Extract the [X, Y] coordinate from the center of the cell holding the provided text.  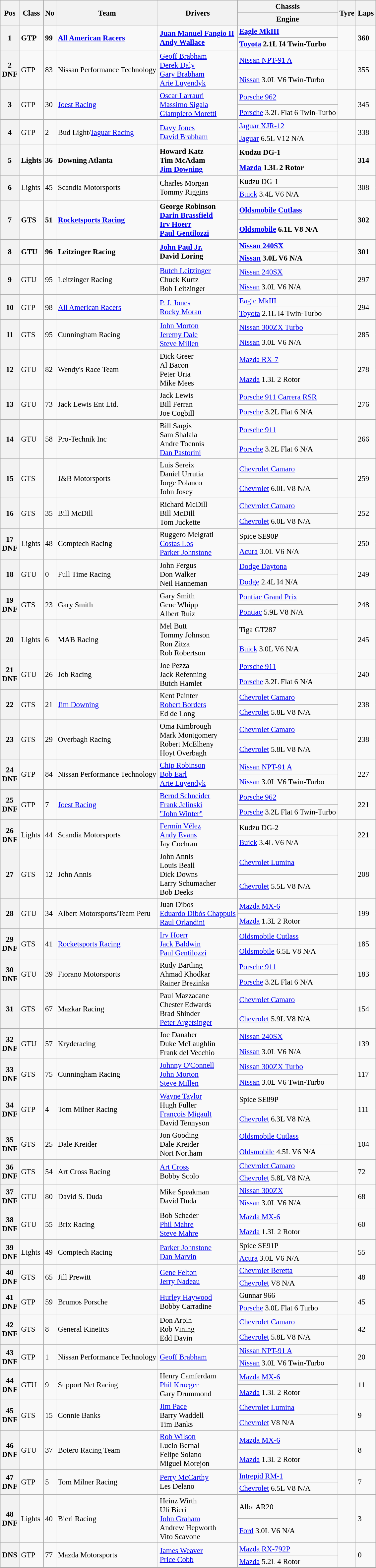
21 [50, 705]
278 [366, 370]
104 [366, 1144]
96 [50, 252]
John Paul Jr. David Loring [198, 252]
57 [50, 1044]
Alba AR20 [287, 1506]
J&B Motorsports [107, 479]
Jon Gooding Dale Kreider Nort Northam [198, 1144]
41DNF [10, 1301]
48DNF [10, 1519]
40DNF [10, 1277]
19DNF [10, 605]
83 [50, 70]
Mazda 5.2L 4 Rotor [287, 1561]
John Annis [107, 874]
Job Racing [107, 674]
21DNF [10, 674]
77 [50, 1555]
MAB Racing [107, 639]
25 [50, 1144]
Oldsmobile 6.1L V8 N/A [287, 229]
Chevrolet 6.3L V8 N/A [287, 1119]
Jack Lewis Ent Ltd. [107, 404]
Gene Felton Jerry Nadeau [198, 1277]
45DNF [10, 1415]
35 [50, 513]
Chassis [287, 7]
208 [366, 874]
Intrepid RM-1 [287, 1476]
James Weaver Price Cobb [198, 1555]
Dick Greer Al Bacon Peter Uria Mike Mees [198, 370]
Downing Atlanta [107, 160]
360 [366, 38]
Jim Downing [107, 705]
2DNF [10, 70]
Class [31, 13]
2 [50, 133]
Fiorano Motorsports [107, 974]
43DNF [10, 1357]
Drivers [198, 13]
Jaguar XJR-12 [287, 126]
Oldsmobile 4.5L V6 N/A [287, 1152]
Pontiac 5.9L V8 N/A [287, 612]
Tyre [347, 13]
54 [50, 1172]
Chevrolet Beretta [287, 1271]
Dodge 2.4L I4 N/A [287, 582]
Bill Sargis Sam Shalala Andre Toennis Dan Pastorini [198, 440]
General Kinetics [107, 1329]
34 [50, 914]
Art Cross Racing [107, 1172]
Bud Light/Jaguar Racing [107, 133]
Tiga GT287 [287, 629]
308 [366, 188]
Kryderacing [107, 1044]
30 [50, 105]
Mazda RX-7 [287, 360]
Fermín Vélez Andy Evans Jay Cochran [198, 835]
Chip Robinson Bob Earl Arie Luyendyk [198, 774]
No [50, 13]
Spice SE91P [287, 1246]
259 [366, 479]
13 [10, 404]
32DNF [10, 1044]
Paul Mazzacane Chester Edwards Brad Shinder Peter Argetsinger [198, 1009]
Irv Hoerr Jack Baldwin Paul Gentilozzi [198, 944]
31 [10, 1009]
Jim Pace Barry Waddell Tim Banks [198, 1415]
Don Arpin Rob Vining Edd Davin [198, 1329]
George Robinson Darin Brassfield Irv Hoerr Paul Gentilozzi [198, 219]
49 [50, 1252]
38DNF [10, 1224]
18 [10, 574]
10 [10, 307]
Spice SE89P [287, 1099]
42 [366, 1329]
75 [50, 1074]
37DNF [10, 1197]
314 [366, 160]
Chevrolet 5.5L V8 N/A [287, 886]
227 [366, 774]
30DNF [10, 974]
Overbagh Racing [107, 739]
Mike Speakman David Duda [198, 1197]
60 [366, 1224]
24DNF [10, 774]
47DNF [10, 1482]
Brumos Porsche [107, 1301]
Bernd Schneider Frank Jelinski "John Winter" [198, 805]
Joe Danaher Duke McLaughlin Frank del Vecchio [198, 1044]
36DNF [10, 1172]
Full Time Racing [107, 574]
73 [50, 404]
276 [366, 404]
Gary Smith [107, 605]
51 [50, 219]
266 [366, 440]
338 [366, 133]
Laps [366, 13]
99 [50, 38]
Perry McCarthy Les Delano [198, 1482]
154 [366, 1009]
44 [50, 835]
84 [50, 774]
Brix Racing [107, 1224]
Pro-Technik Inc [107, 440]
28 [10, 914]
117 [366, 1074]
Richard McDill Bill McDill Tom Juckette [198, 513]
Jaguar 6.5L V12 N/A [287, 139]
Ruggero Melgrati Costas Los Parker Johnstone [198, 544]
40 [50, 1519]
240 [366, 674]
Porsche 3.0L Flat 6 Turbo [287, 1308]
Jack Lewis Bill Ferran Joe Cogbill [198, 404]
345 [366, 105]
27 [10, 874]
Butch Leitzinger Chuck Kurtz Bob Leitzinger [198, 279]
294 [366, 307]
Pontiac Grand Prix [287, 597]
37 [50, 1450]
Ford 3.0L V6 N/A [287, 1531]
Mazda Motorsports [107, 1555]
Juan Manuel Fangio II Andy Wallace [198, 38]
82 [50, 370]
Team [107, 13]
67 [50, 1009]
Charles Morgan Tommy Riggins [198, 188]
59 [50, 1301]
Gary Smith Gene Whipp Albert Ruiz [198, 605]
Rudy Bartling Ahmad Khodkar Rainer Brezinka [198, 974]
Albert Motorsports/Team Peru [107, 914]
Kent Painter Robert Borders Ed de Long [198, 705]
80 [50, 1197]
39 [50, 974]
Porsche 911 Carrera RSR [287, 397]
P. J. Jones Rocky Moran [198, 307]
29DNF [10, 944]
26DNF [10, 835]
14 [10, 440]
Wayne Taylor Hugh Fuller François Migault David Tennyson [198, 1109]
39DNF [10, 1252]
245 [366, 639]
98 [50, 307]
Nissan 300ZX [287, 1190]
Dodge Daytona [287, 567]
Juan Dibos Eduardo Dibós Chappuis Raul Orlandini [198, 914]
Heinz Wirth Uli Bieri John Graham Andrew Hepworth Vito Scavone [198, 1519]
Joe Pezza Jack Refenning Butch Hamlet [198, 674]
29 [50, 739]
David S. Duda [107, 1197]
183 [366, 974]
65 [50, 1277]
Johnny O'Connell John Morton Steve Millen [198, 1074]
Bill McDill [107, 513]
68 [366, 1197]
302 [366, 219]
26 [50, 674]
Rob Wilson Lucio Bernal Felipe Solano Miguel Morejon [198, 1450]
Spice SE90P [287, 536]
301 [366, 252]
Dale Kreider [107, 1144]
249 [366, 574]
Oldsmobile 6.5L V8 N/A [287, 952]
Kudzu DG-2 [287, 827]
17DNF [10, 544]
Bieri Racing [107, 1519]
Buick 3.0L V6 N/A [287, 649]
72 [366, 1172]
Wendy's Race Team [107, 370]
Geoff Brabham [198, 1357]
Botero Racing Team [107, 1450]
297 [366, 279]
185 [366, 944]
248 [366, 605]
46DNF [10, 1450]
111 [366, 1109]
Support Net Racing [107, 1385]
John Annis Louis Beall Dick Downs Larry Schumacher Bob Deeks [198, 874]
Hurley Haywood Bobby Carradine [198, 1301]
Luis Sereix Daniel Urrutia Jorge Polanco John Josey [198, 479]
Mazkar Racing [107, 1009]
285 [366, 335]
34DNF [10, 1109]
252 [366, 513]
Mazda RX-792P [287, 1549]
Chevrolet 6.5L V8 N/A [287, 1488]
Gunnar 966 [287, 1296]
41 [50, 944]
Bob Schader Phil Mahre Steve Mahre [198, 1224]
Engine [287, 19]
42DNF [10, 1329]
Oma Kimbrough Mark Montgomery Robert McElheny Hoyt Overbagh [198, 739]
John Morton Jeremy Dale Steve Millen [198, 335]
44DNF [10, 1385]
Jill Prewitt [107, 1277]
Connie Banks [107, 1415]
139 [366, 1044]
58 [50, 440]
35DNF [10, 1144]
Art Cross Bobby Scolo [198, 1172]
Parker Johnstone Dan Marvin [198, 1252]
John Fergus Don Walker Neil Hanneman [198, 574]
Howard Katz Tim McAdam Jim Downing [198, 160]
355 [366, 70]
Oscar Larrauri Massimo Sigala Giampiero Moretti [198, 105]
Pos [10, 13]
16 [10, 513]
25DNF [10, 805]
Davy Jones David Brabham [198, 133]
Chevrolet 5.9L V8 N/A [287, 1019]
DNS [10, 1555]
Henry Camferdam Phil Krueger Gary Drummond [198, 1385]
Geoff Brabham Derek Daly Gary Brabham Arie Luyendyk [198, 70]
Mel Butt Tommy Johnson Ron Zitza Rob Robertson [198, 639]
250 [366, 544]
36 [50, 160]
22 [10, 705]
199 [366, 914]
33DNF [10, 1074]
